From the cell containing the given text, extract its center point as (x, y) coordinate. 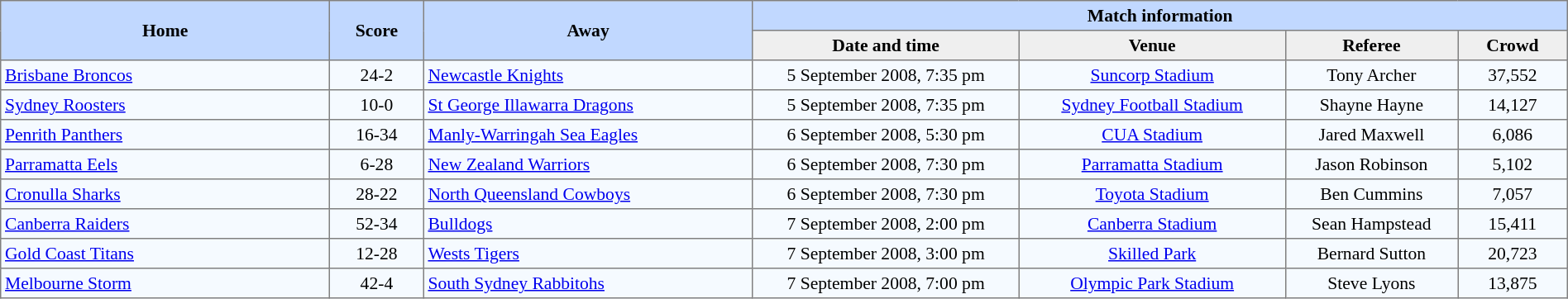
Away (588, 31)
6-28 (377, 164)
12-28 (377, 254)
42-4 (377, 283)
Referee (1371, 45)
Melbourne Storm (165, 283)
16-34 (377, 135)
Home (165, 31)
7,057 (1513, 194)
24-2 (377, 75)
Sean Hampstead (1371, 224)
Bulldogs (588, 224)
Ben Cummins (1371, 194)
Jason Robinson (1371, 164)
Match information (1159, 16)
Wests Tigers (588, 254)
5,102 (1513, 164)
10-0 (377, 105)
Crowd (1513, 45)
Suncorp Stadium (1152, 75)
South Sydney Rabbitohs (588, 283)
Sydney Football Stadium (1152, 105)
7 September 2008, 7:00 pm (886, 283)
Steve Lyons (1371, 283)
Parramatta Stadium (1152, 164)
52-34 (377, 224)
6 September 2008, 5:30 pm (886, 135)
Cronulla Sharks (165, 194)
14,127 (1513, 105)
Brisbane Broncos (165, 75)
Score (377, 31)
20,723 (1513, 254)
CUA Stadium (1152, 135)
Shayne Hayne (1371, 105)
Canberra Stadium (1152, 224)
Venue (1152, 45)
Jared Maxwell (1371, 135)
Gold Coast Titans (165, 254)
13,875 (1513, 283)
37,552 (1513, 75)
Parramatta Eels (165, 164)
15,411 (1513, 224)
Bernard Sutton (1371, 254)
Penrith Panthers (165, 135)
North Queensland Cowboys (588, 194)
Canberra Raiders (165, 224)
Date and time (886, 45)
Toyota Stadium (1152, 194)
Sydney Roosters (165, 105)
Tony Archer (1371, 75)
St George Illawarra Dragons (588, 105)
6,086 (1513, 135)
Newcastle Knights (588, 75)
28-22 (377, 194)
New Zealand Warriors (588, 164)
7 September 2008, 2:00 pm (886, 224)
7 September 2008, 3:00 pm (886, 254)
Skilled Park (1152, 254)
Olympic Park Stadium (1152, 283)
Manly-Warringah Sea Eagles (588, 135)
